Find where the given text appears and provide that cell's center as [X, Y] coordinate. 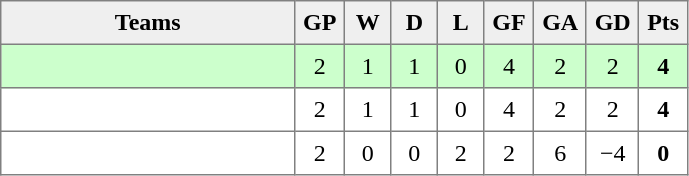
GP [320, 23]
6 [560, 153]
D [414, 23]
GD [612, 23]
GF [509, 23]
Pts [663, 23]
GA [560, 23]
L [461, 23]
W [368, 23]
Teams [148, 23]
−4 [612, 153]
